Output the [x, y] coordinate of the center of the cell containing the given text.  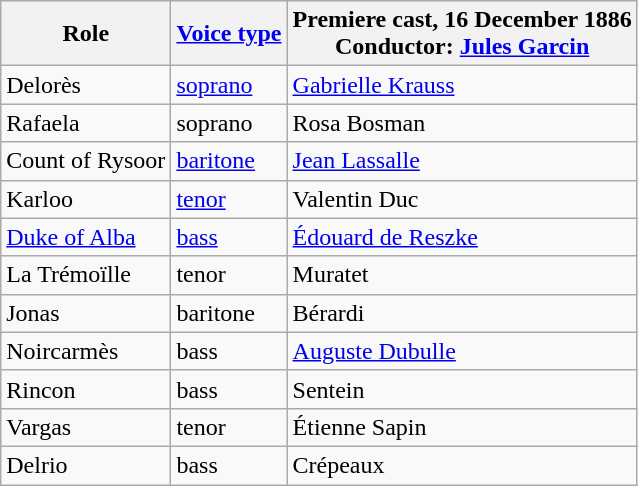
Karloo [86, 199]
Duke of Alba [86, 237]
Édouard de Reszke [462, 237]
Rafaela [86, 123]
Étienne Sapin [462, 427]
Jonas [86, 313]
Sentein [462, 389]
Voice type [229, 34]
Premiere cast, 16 December 1886Conductor: Jules Garcin [462, 34]
Crépeaux [462, 465]
Noircarmès [86, 351]
Count of Rysoor [86, 161]
Vargas [86, 427]
Jean Lassalle [462, 161]
Delrio [86, 465]
Rosa Bosman [462, 123]
La Trémoïlle [86, 275]
Role [86, 34]
Gabrielle Krauss [462, 85]
Auguste Dubulle [462, 351]
Valentin Duc [462, 199]
Muratet [462, 275]
Delorès [86, 85]
Bérardi [462, 313]
Rincon [86, 389]
